Locate the cell with the specified text and output its [X, Y] center coordinate. 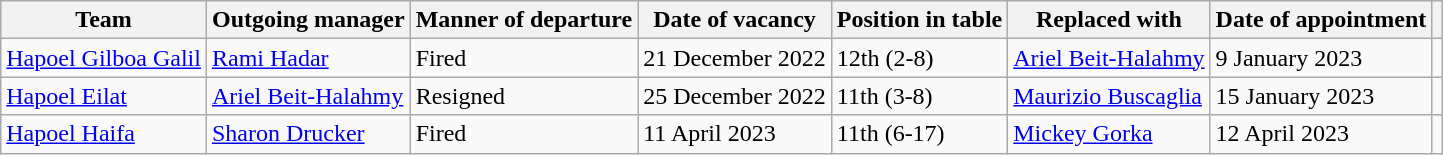
Resigned [524, 96]
11 April 2023 [735, 134]
11th (6-17) [919, 134]
12 April 2023 [1321, 134]
9 January 2023 [1321, 58]
15 January 2023 [1321, 96]
Date of appointment [1321, 20]
Mickey Gorka [1109, 134]
Hapoel Eilat [104, 96]
Date of vacancy [735, 20]
Replaced with [1109, 20]
12th (2-8) [919, 58]
Manner of departure [524, 20]
11th (3-8) [919, 96]
Team [104, 20]
Position in table [919, 20]
Rami Hadar [308, 58]
Hapoel Haifa [104, 134]
25 December 2022 [735, 96]
Outgoing manager [308, 20]
Sharon Drucker [308, 134]
Hapoel Gilboa Galil [104, 58]
Maurizio Buscaglia [1109, 96]
21 December 2022 [735, 58]
